From the cell containing the given text, extract its center point as (x, y) coordinate. 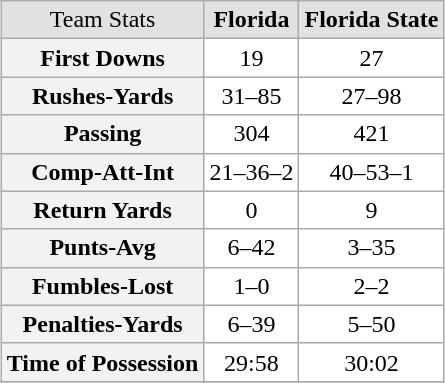
Florida State (372, 20)
19 (252, 58)
29:58 (252, 362)
Florida (252, 20)
Time of Possession (102, 362)
27–98 (372, 96)
421 (372, 134)
Penalties-Yards (102, 324)
40–53–1 (372, 172)
31–85 (252, 96)
21–36–2 (252, 172)
Punts-Avg (102, 248)
6–39 (252, 324)
0 (252, 210)
6–42 (252, 248)
Fumbles-Lost (102, 286)
2–2 (372, 286)
30:02 (372, 362)
27 (372, 58)
Team Stats (102, 20)
Rushes-Yards (102, 96)
Return Yards (102, 210)
9 (372, 210)
Passing (102, 134)
3–35 (372, 248)
First Downs (102, 58)
5–50 (372, 324)
Comp-Att-Int (102, 172)
304 (252, 134)
1–0 (252, 286)
